Detect which cell encompasses the target text, then output its (x, y) center coordinate. 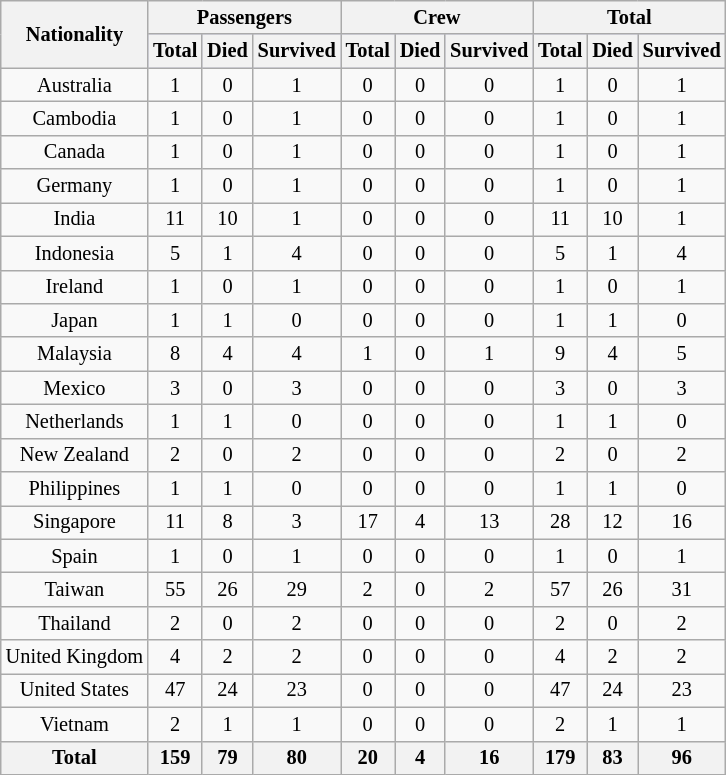
80 (297, 758)
79 (227, 758)
Nationality (74, 34)
28 (560, 522)
57 (560, 589)
Mexico (74, 388)
Thailand (74, 623)
Germany (74, 186)
Passengers (244, 17)
159 (175, 758)
Indonesia (74, 253)
Ireland (74, 287)
9 (560, 354)
United Kingdom (74, 657)
New Zealand (74, 455)
India (74, 219)
Australia (74, 85)
96 (682, 758)
13 (489, 522)
Malaysia (74, 354)
Spain (74, 556)
Cambodia (74, 118)
Netherlands (74, 421)
Japan (74, 320)
83 (612, 758)
12 (612, 522)
Singapore (74, 522)
31 (682, 589)
Taiwan (74, 589)
20 (368, 758)
Canada (74, 152)
55 (175, 589)
29 (297, 589)
17 (368, 522)
Crew (438, 17)
179 (560, 758)
Philippines (74, 489)
Vietnam (74, 724)
United States (74, 690)
